For the text-containing cell, return its midpoint in [X, Y] coordinate format. 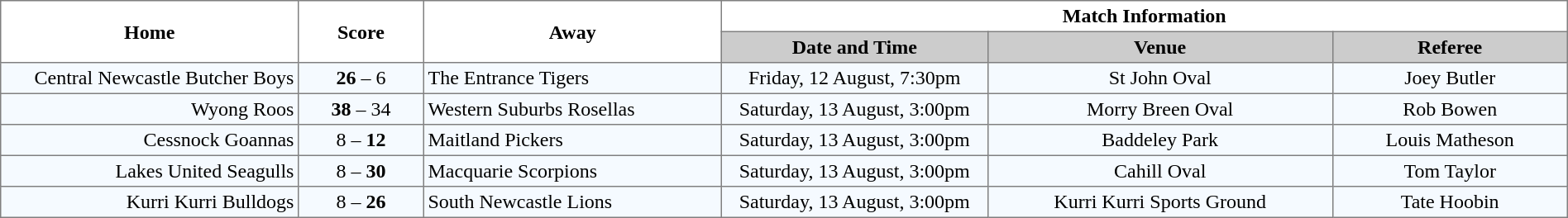
Rob Bowen [1450, 109]
8 – 30 [361, 171]
8 – 26 [361, 202]
Joey Butler [1450, 78]
Away [572, 31]
38 – 34 [361, 109]
The Entrance Tigers [572, 78]
Cessnock Goannas [150, 140]
Friday, 12 August, 7:30pm [854, 78]
Wyong Roos [150, 109]
Home [150, 31]
Maitland Pickers [572, 140]
Morry Breen Oval [1159, 109]
Kurri Kurri Sports Ground [1159, 202]
South Newcastle Lions [572, 202]
Venue [1159, 47]
8 – 12 [361, 140]
Louis Matheson [1450, 140]
St John Oval [1159, 78]
Date and Time [854, 47]
Macquarie Scorpions [572, 171]
Score [361, 31]
Referee [1450, 47]
Cahill Oval [1159, 171]
Central Newcastle Butcher Boys [150, 78]
Western Suburbs Rosellas [572, 109]
Match Information [1145, 17]
Baddeley Park [1159, 140]
Tom Taylor [1450, 171]
Kurri Kurri Bulldogs [150, 202]
26 – 6 [361, 78]
Tate Hoobin [1450, 202]
Lakes United Seagulls [150, 171]
